Identify which cell holds the provided text, then report its [X, Y] central coordinate. 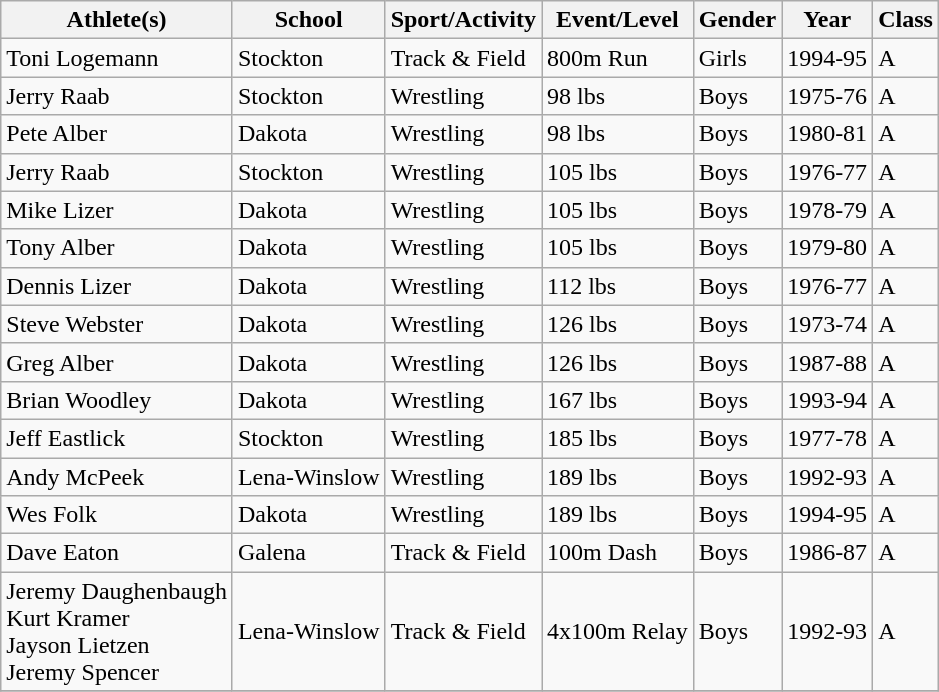
Athlete(s) [117, 20]
1987-88 [828, 362]
Event/Level [618, 20]
1977-78 [828, 438]
Jeff Eastlick [117, 438]
Greg Alber [117, 362]
Year [828, 20]
Jeremy DaughenbaughKurt KramerJayson LietzenJeremy Spencer [117, 632]
185 lbs [618, 438]
Tony Alber [117, 248]
Class [906, 20]
Gender [737, 20]
Brian Woodley [117, 400]
800m Run [618, 58]
167 lbs [618, 400]
Toni Logemann [117, 58]
100m Dash [618, 553]
1980-81 [828, 134]
1973-74 [828, 324]
1986-87 [828, 553]
112 lbs [618, 286]
1979-80 [828, 248]
Andy McPeek [117, 477]
Dennis Lizer [117, 286]
Wes Folk [117, 515]
Girls [737, 58]
Mike Lizer [117, 210]
Sport/Activity [463, 20]
Steve Webster [117, 324]
1975-76 [828, 96]
1993-94 [828, 400]
1978-79 [828, 210]
School [308, 20]
Galena [308, 553]
4x100m Relay [618, 632]
Pete Alber [117, 134]
Dave Eaton [117, 553]
